Detect which cell encompasses the target text, then output its [X, Y] center coordinate. 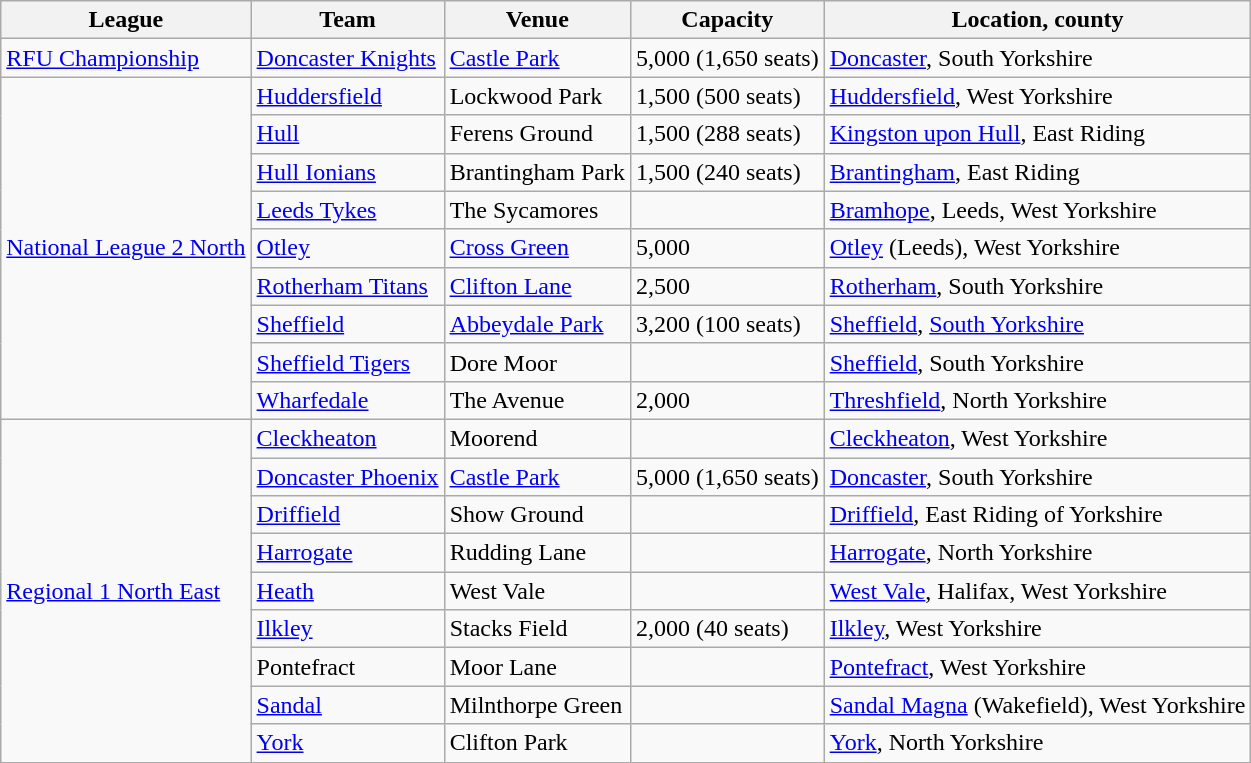
Location, county [1038, 20]
Capacity [727, 20]
1,500 (500 seats) [727, 96]
Sandal [348, 705]
1,500 (240 seats) [727, 172]
Sandal Magna (Wakefield), West Yorkshire [1038, 705]
League [126, 20]
1,500 (288 seats) [727, 134]
Hull Ionians [348, 172]
Stacks Field [537, 629]
Sheffield Tigers [348, 362]
2,000 [727, 400]
RFU Championship [126, 58]
Milnthorpe Green [537, 705]
2,500 [727, 286]
Pontefract [348, 667]
York [348, 743]
Kingston upon Hull, East Riding [1038, 134]
Show Ground [537, 515]
Ilkley, West Yorkshire [1038, 629]
Moor Lane [537, 667]
Brantingham Park [537, 172]
Leeds Tykes [348, 210]
Bramhope, Leeds, West Yorkshire [1038, 210]
Doncaster Phoenix [348, 477]
Clifton Park [537, 743]
Ilkley [348, 629]
Venue [537, 20]
Harrogate [348, 553]
Otley [348, 248]
Rotherham, South Yorkshire [1038, 286]
Cross Green [537, 248]
Harrogate, North Yorkshire [1038, 553]
Huddersfield [348, 96]
Cleckheaton, West Yorkshire [1038, 438]
The Sycamores [537, 210]
Doncaster Knights [348, 58]
Wharfedale [348, 400]
Rudding Lane [537, 553]
Moorend [537, 438]
Team [348, 20]
Driffield, East Riding of Yorkshire [1038, 515]
3,200 (100 seats) [727, 324]
West Vale [537, 591]
2,000 (40 seats) [727, 629]
Lockwood Park [537, 96]
Huddersfield, West Yorkshire [1038, 96]
Clifton Lane [537, 286]
5,000 [727, 248]
National League 2 North [126, 248]
The Avenue [537, 400]
Brantingham, East Riding [1038, 172]
Otley (Leeds), West Yorkshire [1038, 248]
York, North Yorkshire [1038, 743]
Driffield [348, 515]
Hull [348, 134]
Sheffield [348, 324]
Threshfield, North Yorkshire [1038, 400]
Rotherham Titans [348, 286]
Pontefract, West Yorkshire [1038, 667]
Heath [348, 591]
West Vale, Halifax, West Yorkshire [1038, 591]
Ferens Ground [537, 134]
Regional 1 North East [126, 590]
Dore Moor [537, 362]
Abbeydale Park [537, 324]
Cleckheaton [348, 438]
